Detect which cell encompasses the target text, then output its [x, y] center coordinate. 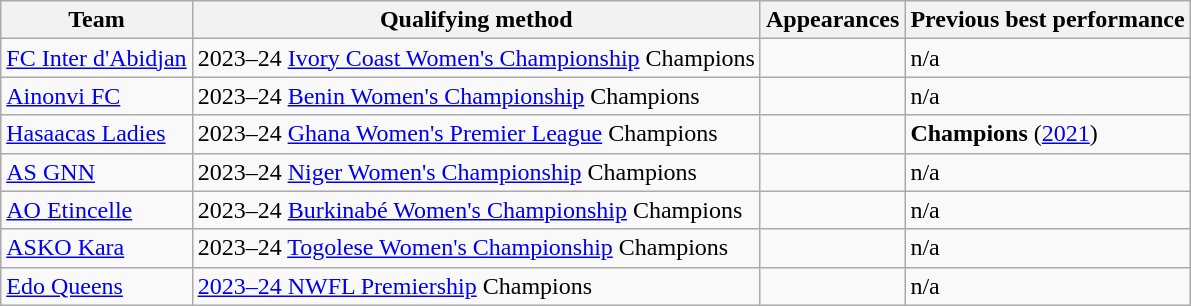
Team [96, 20]
2023–24 Niger Women's Championship Champions [476, 172]
Edo Queens [96, 286]
Ainonvi FC [96, 96]
2023–24 Benin Women's Championship Champions [476, 96]
Appearances [832, 20]
2023–24 Ghana Women's Premier League Champions [476, 134]
Qualifying method [476, 20]
Previous best performance [1048, 20]
FC Inter d'Abidjan [96, 58]
Champions (2021) [1048, 134]
AO Etincelle [96, 210]
2023–24 NWFL Premiership Champions [476, 286]
AS GNN [96, 172]
2023–24 Togolese Women's Championship Champions [476, 248]
Hasaacas Ladies [96, 134]
2023–24 Burkinabé Women's Championship Champions [476, 210]
ASKO Kara [96, 248]
2023–24 Ivory Coast Women's Championship Champions [476, 58]
